Locate the cell with the specified text and output its (x, y) center coordinate. 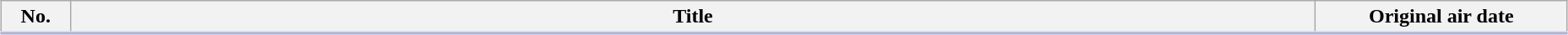
Title (693, 17)
Original air date (1441, 17)
No. (35, 17)
